Locate the cell with the specified text and output its [x, y] center coordinate. 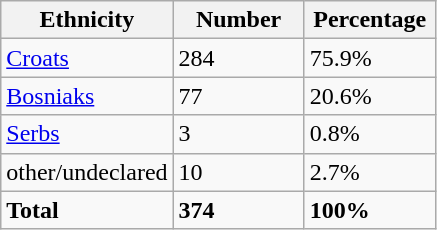
2.7% [370, 172]
3 [238, 134]
Bosniaks [87, 96]
77 [238, 96]
20.6% [370, 96]
0.8% [370, 134]
Number [238, 20]
Serbs [87, 134]
Percentage [370, 20]
374 [238, 210]
Total [87, 210]
75.9% [370, 58]
Ethnicity [87, 20]
284 [238, 58]
10 [238, 172]
Croats [87, 58]
100% [370, 210]
other/undeclared [87, 172]
